Scan for the cell matching the given text and deliver its (x, y) coordinate at center. 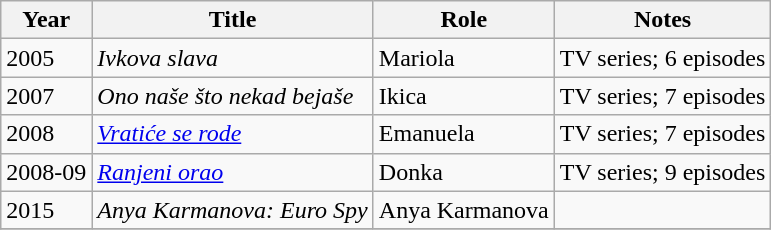
Notes (662, 20)
TV series; 9 episodes (662, 172)
Emanuela (464, 134)
Mariola (464, 58)
Anya Karmanova: Euro Spy (232, 210)
Role (464, 20)
2015 (46, 210)
2007 (46, 96)
2005 (46, 58)
Vratiće se rode (232, 134)
Year (46, 20)
2008 (46, 134)
Ivkova slava (232, 58)
Ono naše što nekad bejaše (232, 96)
Ranjeni orao (232, 172)
Donka (464, 172)
Title (232, 20)
Ikica (464, 96)
TV series; 6 episodes (662, 58)
2008-09 (46, 172)
Anya Karmanova (464, 210)
